Locate the cell with the specified text and output its [X, Y] center coordinate. 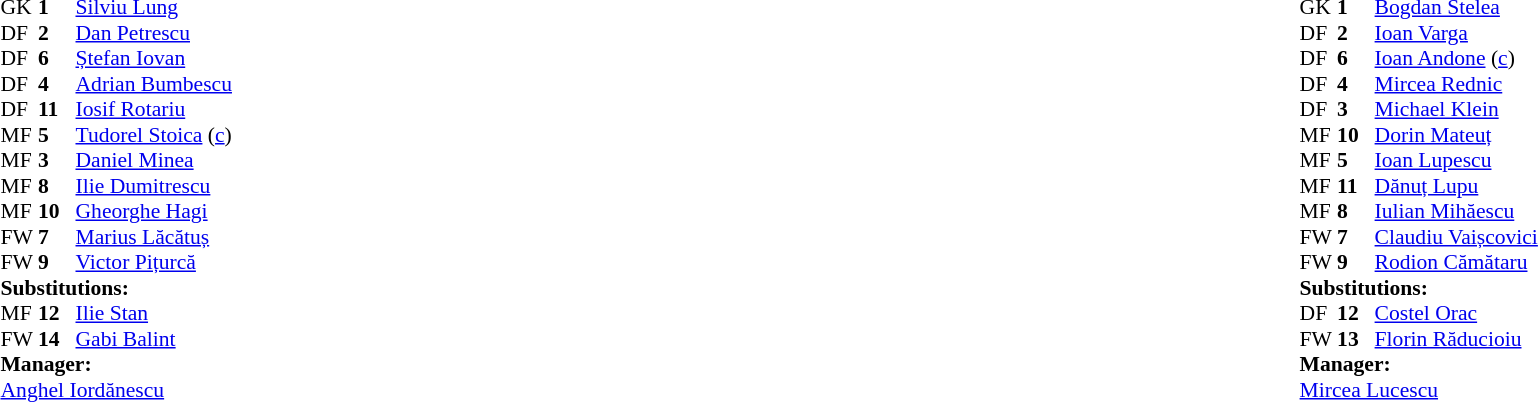
Ioan Varga [1456, 33]
Iosif Rotariu [154, 109]
Michael Klein [1456, 109]
Costel Orac [1456, 313]
Gabi Balint [154, 339]
13 [1356, 339]
Ilie Stan [154, 313]
Marius Lăcătuș [154, 237]
Florin Răducioiu [1456, 339]
Adrian Bumbescu [154, 84]
Ștefan Iovan [154, 59]
Ilie Dumitrescu [154, 186]
Claudiu Vaișcovici [1456, 237]
Dan Petrescu [154, 33]
Dănuț Lupu [1456, 186]
Gheorghe Hagi [154, 211]
Rodion Cămătaru [1456, 263]
14 [57, 339]
Iulian Mihăescu [1456, 211]
Tudorel Stoica (c) [154, 135]
Dorin Mateuț [1456, 135]
Victor Pițurcă [154, 263]
Daniel Minea [154, 161]
Mircea Rednic [1456, 84]
Ioan Andone (c) [1456, 59]
Ioan Lupescu [1456, 161]
